Capture the cell that displays the provided text and extract its [X, Y] central coordinate. 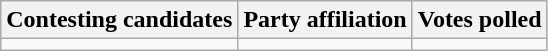
Votes polled [480, 20]
Party affiliation [325, 20]
Contesting candidates [120, 20]
